Scan for the cell matching the given text and deliver its (x, y) coordinate at center. 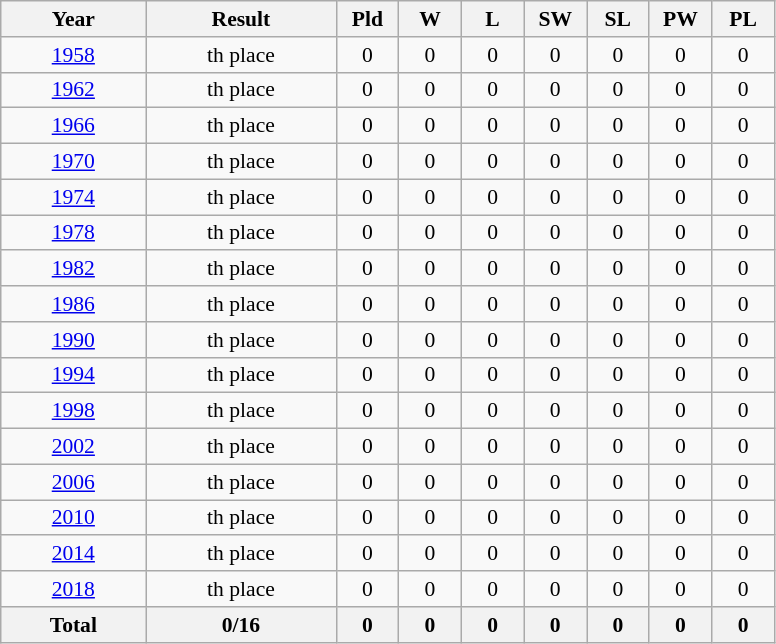
Total (74, 625)
1966 (74, 126)
Pld (368, 19)
1974 (74, 197)
Year (74, 19)
2014 (74, 554)
0/16 (241, 625)
1990 (74, 340)
2002 (74, 447)
1970 (74, 162)
SW (556, 19)
L (492, 19)
2006 (74, 482)
1998 (74, 411)
1982 (74, 269)
1962 (74, 90)
1994 (74, 375)
1978 (74, 233)
Result (241, 19)
1986 (74, 304)
PW (680, 19)
1958 (74, 55)
SL (618, 19)
PL (744, 19)
2018 (74, 589)
2010 (74, 518)
W (430, 19)
